Return the (x, y) coordinate for the center point of the cell that contains the specified text.  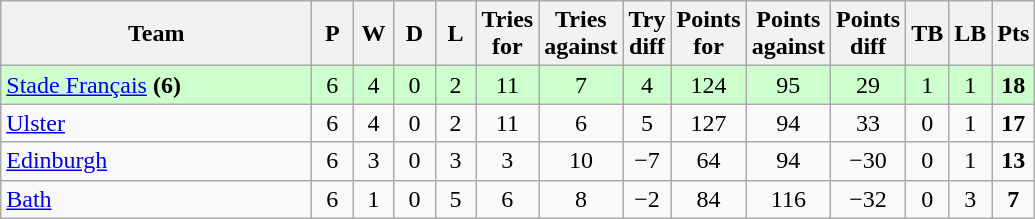
64 (708, 161)
124 (708, 85)
84 (708, 199)
−30 (868, 161)
−32 (868, 199)
Edinburgh (156, 161)
Ulster (156, 123)
29 (868, 85)
L (456, 34)
17 (1014, 123)
Points diff (868, 34)
P (332, 34)
10 (581, 161)
Try diff (647, 34)
116 (788, 199)
TB (928, 34)
Bath (156, 199)
127 (708, 123)
−7 (647, 161)
Tries for (508, 34)
18 (1014, 85)
LB (970, 34)
Tries against (581, 34)
−2 (647, 199)
33 (868, 123)
13 (1014, 161)
Points against (788, 34)
95 (788, 85)
W (374, 34)
D (414, 34)
Team (156, 34)
Stade Français (6) (156, 85)
8 (581, 199)
Points for (708, 34)
Pts (1014, 34)
